Locate the cell with the specified text and output its (X, Y) center coordinate. 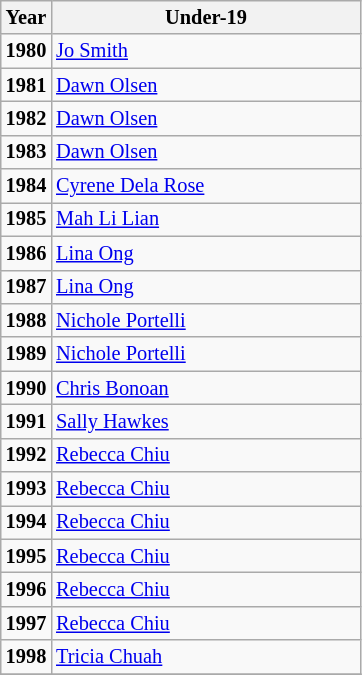
1988 (26, 320)
1990 (26, 388)
1992 (26, 455)
Tricia Chuah (206, 657)
1996 (26, 589)
1984 (26, 186)
Year (26, 17)
1997 (26, 623)
Chris Bonoan (206, 388)
1998 (26, 657)
Under-19 (206, 17)
1987 (26, 287)
Jo Smith (206, 51)
Mah Li Lian (206, 219)
1995 (26, 556)
1982 (26, 118)
1989 (26, 354)
1991 (26, 421)
1980 (26, 51)
1993 (26, 489)
Cyrene Dela Rose (206, 186)
1981 (26, 85)
1985 (26, 219)
1983 (26, 152)
1986 (26, 253)
Sally Hawkes (206, 421)
1994 (26, 522)
